Pinpoint the cell where the given text exists, returning its (x, y) midpoint coordinate. 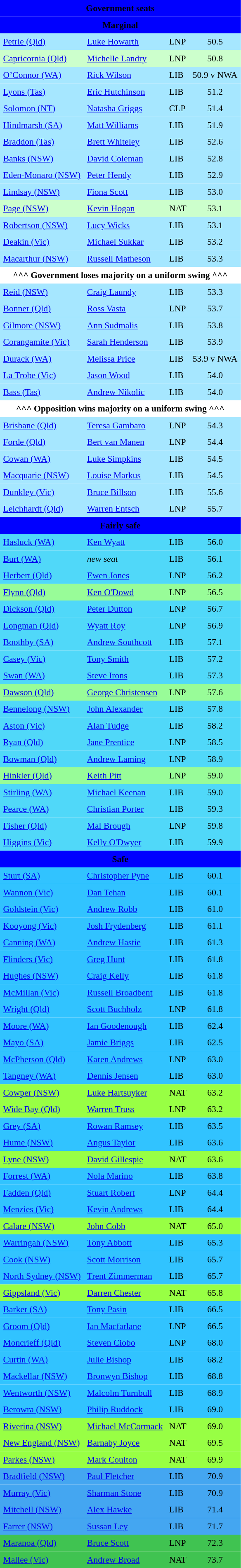
CLP (177, 108)
Barker (SA) (42, 1309)
71.7 (215, 1526)
Durack (WA) (42, 358)
56.0 (215, 542)
McMillan (Vic) (42, 992)
Andrew Broad (125, 1559)
Scott Buchholz (125, 1009)
Bennelong (NSW) (42, 709)
^^^ Government loses majority on a uniform swing ^^^ (120, 275)
Hume (NSW) (42, 1143)
Jane Prentice (125, 742)
50.8 (215, 58)
Mark Coulton (125, 1459)
73.7 (215, 1559)
Eric Hutchinson (125, 91)
Warren Entsch (125, 509)
Philip Ruddock (125, 1409)
Mitchell (NSW) (42, 1510)
Deakin (Vic) (42, 242)
Cowan (WA) (42, 458)
Solomon (NT) (42, 108)
57.3 (215, 675)
Alex Hawke (125, 1510)
Louise Markus (125, 475)
53.9 v NWA (215, 358)
Aston (Vic) (42, 725)
New England (NSW) (42, 1443)
Sarah Henderson (125, 342)
Herbert (Qld) (42, 575)
Moncrieff (Qld) (42, 1343)
Farrer (NSW) (42, 1526)
Warren Truss (125, 1109)
56.2 (215, 575)
Darren Chester (125, 1292)
Steven Ciobo (125, 1343)
Luke Howarth (125, 42)
Hasluck (WA) (42, 542)
53.2 (215, 242)
John Cobb (125, 1226)
Andrew Laming (125, 759)
Tony Abbott (125, 1243)
71.4 (215, 1510)
52.8 (215, 158)
Scott Morrison (125, 1259)
Dawson (Qld) (42, 692)
61.0 (215, 909)
Reid (NSW) (42, 292)
Rick Wilson (125, 75)
Keith Pitt (125, 776)
54.3 (215, 425)
Parkes (NSW) (42, 1459)
Page (NSW) (42, 208)
Angus Taylor (125, 1143)
57.2 (215, 659)
Forrest (WA) (42, 1176)
68.2 (215, 1359)
62.4 (215, 1026)
Flynn (Qld) (42, 592)
55.7 (215, 509)
Mal Brough (125, 825)
Brisbane (Qld) (42, 425)
Luke Simpkins (125, 458)
Kooyong (Vic) (42, 925)
Christopher Pyne (125, 876)
Ken Wyatt (125, 542)
51.9 (215, 125)
Nola Marino (125, 1176)
Kevin Andrews (125, 1209)
^^^ Opposition wins majority on a uniform swing ^^^ (120, 409)
Fairly safe (120, 525)
Sturt (SA) (42, 876)
Corangamite (Vic) (42, 342)
O’Connor (WA) (42, 75)
61.1 (215, 925)
Julie Bishop (125, 1359)
Groom (Qld) (42, 1326)
69.9 (215, 1459)
Bradfield (NSW) (42, 1476)
Melissa Price (125, 358)
Hindmarsh (SA) (42, 125)
Rowan Ramsey (125, 1126)
Maranoa (Qld) (42, 1543)
Hinkler (Qld) (42, 776)
Ian Goodenough (125, 1026)
Matt Williams (125, 125)
Burt (WA) (42, 558)
Cook (NSW) (42, 1259)
65.8 (215, 1292)
Lucy Wicks (125, 225)
Forde (Qld) (42, 442)
Bronwyn Bishop (125, 1376)
Paul Fletcher (125, 1476)
Jason Wood (125, 375)
Christian Porter (125, 809)
Gippsland (Vic) (42, 1292)
51.4 (215, 108)
Gilmore (NSW) (42, 325)
David Coleman (125, 158)
Casey (Vic) (42, 659)
Boothby (SA) (42, 642)
56.7 (215, 609)
68.8 (215, 1376)
53.0 (215, 192)
Stuart Robert (125, 1192)
Jamie Briggs (125, 1042)
Dan Tehan (125, 892)
68.9 (215, 1393)
55.6 (215, 492)
North Sydney (NSW) (42, 1276)
Longman (Qld) (42, 625)
La Trobe (Vic) (42, 375)
Ann Sudmalis (125, 325)
Ryan (Qld) (42, 742)
Robertson (NSW) (42, 225)
58.5 (215, 742)
Capricornia (Qld) (42, 58)
Kelly O'Dwyer (125, 842)
65.3 (215, 1243)
59.9 (215, 842)
59.3 (215, 809)
Mayo (SA) (42, 1042)
Macquarie (NSW) (42, 475)
new seat (125, 558)
61.3 (215, 942)
52.9 (215, 175)
57.1 (215, 642)
Russell Matheson (125, 258)
Dickson (Qld) (42, 609)
Ian Macfarlane (125, 1326)
Sussan Ley (125, 1526)
Sharman Stone (125, 1493)
Steve Irons (125, 675)
Michael Keenan (125, 792)
Flinders (Vic) (42, 959)
Lyne (NSW) (42, 1159)
Riverina (NSW) (42, 1426)
Teresa Gambaro (125, 425)
Pearce (WA) (42, 809)
Barnaby Joyce (125, 1443)
Dunkley (Vic) (42, 492)
Dennis Jensen (125, 1076)
58.9 (215, 759)
Wyatt Roy (125, 625)
George Christensen (125, 692)
50.9 v NWA (215, 75)
Luke Hartsuyker (125, 1092)
Greg Hunt (125, 959)
Banks (NSW) (42, 158)
Grey (SA) (42, 1126)
Josh Frydenberg (125, 925)
72.3 (215, 1543)
Warringah (NSW) (42, 1243)
57.6 (215, 692)
51.2 (215, 91)
Bowman (Qld) (42, 759)
Peter Dutton (125, 609)
Mackellar (NSW) (42, 1376)
Andrew Hastie (125, 942)
54.4 (215, 442)
Curtin (WA) (42, 1359)
Lindsay (NSW) (42, 192)
Braddon (Tas) (42, 142)
57.8 (215, 709)
John Alexander (125, 709)
Swan (WA) (42, 675)
Ken O'Dowd (125, 592)
Ross Vasta (125, 308)
56.9 (215, 625)
59.8 (215, 825)
Bruce Billson (125, 492)
53.9 (215, 342)
Bonner (Qld) (42, 308)
Goldstein (Vic) (42, 909)
Murray (Vic) (42, 1493)
50.5 (215, 42)
Safe (120, 859)
Stirling (WA) (42, 792)
Marginal (120, 25)
Andrew Nikolic (125, 392)
Fisher (Qld) (42, 825)
56.5 (215, 592)
David Gillespie (125, 1159)
Eden-Monaro (NSW) (42, 175)
Peter Hendy (125, 175)
Wright (Qld) (42, 1009)
53.7 (215, 308)
Tony Pasin (125, 1309)
Ewen Jones (125, 575)
Andrew Robb (125, 909)
Karen Andrews (125, 1059)
Leichhardt (Qld) (42, 509)
Malcolm Turnbull (125, 1393)
68.0 (215, 1343)
Alan Tudge (125, 725)
62.5 (215, 1042)
Berowra (NSW) (42, 1409)
Government seats (120, 8)
Michelle Landry (125, 58)
63.8 (215, 1176)
Moore (WA) (42, 1026)
53.8 (215, 325)
Andrew Southcott (125, 642)
Trent Zimmerman (125, 1276)
Macarthur (NSW) (42, 258)
Menzies (Vic) (42, 1209)
52.6 (215, 142)
Cowper (NSW) (42, 1092)
Lyons (Tas) (42, 91)
Bass (Tas) (42, 392)
Michael McCormack (125, 1426)
Craig Kelly (125, 976)
Russell Broadbent (125, 992)
Natasha Griggs (125, 108)
Bruce Scott (125, 1543)
Canning (WA) (42, 942)
Tony Smith (125, 659)
Wentworth (NSW) (42, 1393)
Wide Bay (Qld) (42, 1109)
Michael Sukkar (125, 242)
63.5 (215, 1126)
Fadden (Qld) (42, 1192)
Mallee (Vic) (42, 1559)
Higgins (Vic) (42, 842)
65.0 (215, 1226)
Petrie (Qld) (42, 42)
69.5 (215, 1443)
Wannon (Vic) (42, 892)
Tangney (WA) (42, 1076)
Bert van Manen (125, 442)
Craig Laundy (125, 292)
Hughes (NSW) (42, 976)
Fiona Scott (125, 192)
Brett Whiteley (125, 142)
58.2 (215, 725)
Kevin Hogan (125, 208)
56.1 (215, 558)
Calare (NSW) (42, 1226)
McPherson (Qld) (42, 1059)
